Extract the (x, y) coordinate from the center of the cell holding the provided text.  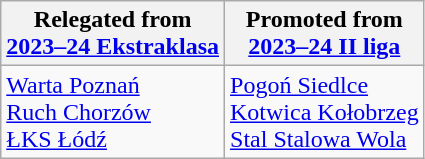
Warta Poznań Ruch Chorzów ŁKS Łódź (113, 112)
Pogoń Siedlce Kotwica Kołobrzeg Stal Stalowa Wola (325, 112)
Promoted from2023–24 II liga (325, 34)
Relegated from2023–24 Ekstraklasa (113, 34)
